From the cell containing the given text, extract its center point as [x, y] coordinate. 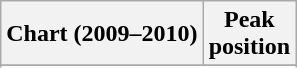
Chart (2009–2010) [102, 34]
Peakposition [249, 34]
